Find where the given text appears and provide that cell's center as (X, Y) coordinate. 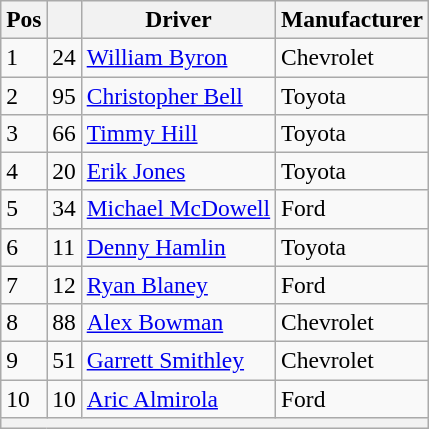
Alex Bowman (178, 322)
5 (24, 209)
Driver (178, 19)
24 (64, 57)
Christopher Bell (178, 95)
6 (24, 247)
88 (64, 322)
7 (24, 285)
9 (24, 360)
4 (24, 171)
William Byron (178, 57)
8 (24, 322)
Aric Almirola (178, 398)
11 (64, 247)
34 (64, 209)
1 (24, 57)
3 (24, 133)
Pos (24, 19)
66 (64, 133)
20 (64, 171)
95 (64, 95)
12 (64, 285)
Manufacturer (352, 19)
Timmy Hill (178, 133)
51 (64, 360)
Denny Hamlin (178, 247)
Erik Jones (178, 171)
2 (24, 95)
Ryan Blaney (178, 285)
Garrett Smithley (178, 360)
Michael McDowell (178, 209)
